Locate the cell with the specified text and output its [x, y] center coordinate. 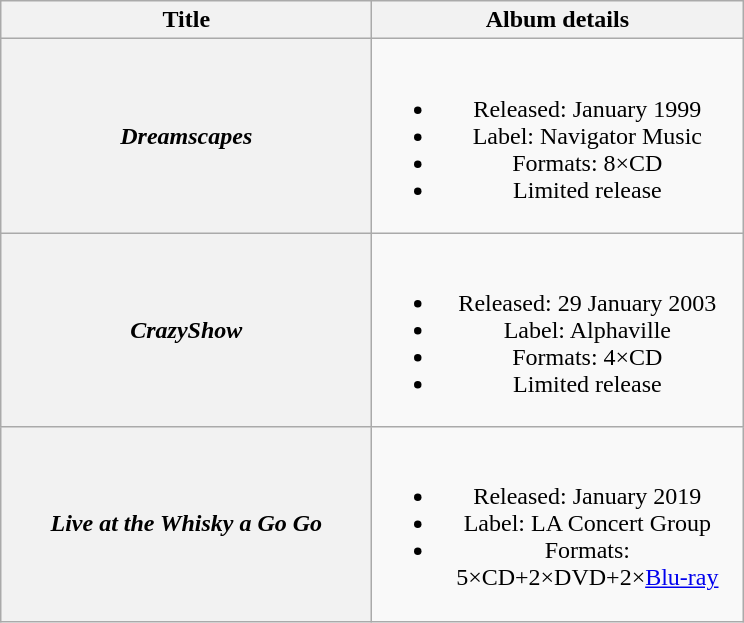
Released: 29 January 2003Label: AlphavilleFormats: 4×CDLimited release [558, 330]
Dreamscapes [186, 136]
Live at the Whisky a Go Go [186, 524]
Album details [558, 20]
Released: January 2019Label: LA Concert GroupFormats: 5×CD+2×DVD+2×Blu-ray [558, 524]
Released: January 1999Label: Navigator MusicFormats: 8×CDLimited release [558, 136]
CrazyShow [186, 330]
Title [186, 20]
